From the cell containing the given text, extract its center point as [x, y] coordinate. 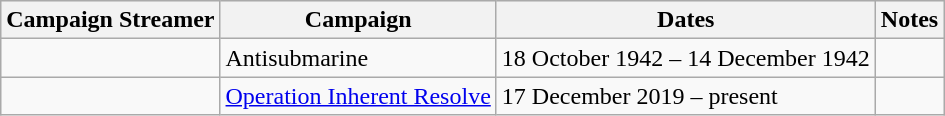
Campaign Streamer [110, 20]
18 October 1942 – 14 December 1942 [686, 58]
Dates [686, 20]
Notes [909, 20]
Campaign [358, 20]
Antisubmarine [358, 58]
17 December 2019 – present [686, 96]
Operation Inherent Resolve [358, 96]
